Determine the [x, y] coordinate at the center of the cell enclosing the given text.  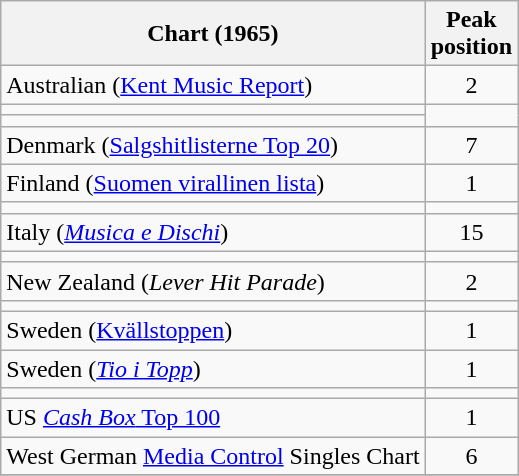
Italy (Musica e Dischi) [213, 232]
6 [471, 456]
Finland (Suomen virallinen lista) [213, 183]
US Cash Box Top 100 [213, 418]
New Zealand (Lever Hit Parade) [213, 281]
7 [471, 145]
Denmark (Salgshitlisterne Top 20) [213, 145]
15 [471, 232]
Sweden (Kvällstoppen) [213, 330]
West German Media Control Singles Chart [213, 456]
Sweden (Tio i Topp) [213, 369]
Peakposition [471, 34]
Chart (1965) [213, 34]
Australian (Kent Music Report) [213, 85]
